Extract the [X, Y] coordinate from the center of the cell holding the provided text.  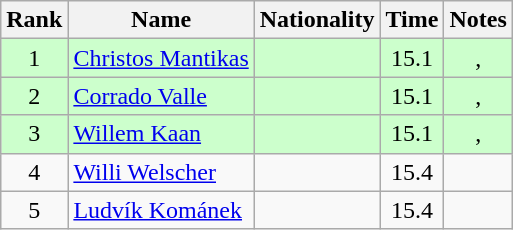
3 [34, 134]
Name [161, 20]
Ludvík Kománek [161, 210]
Nationality [317, 20]
Willi Welscher [161, 172]
Christos Mantikas [161, 58]
2 [34, 96]
Rank [34, 20]
1 [34, 58]
Time [412, 20]
Willem Kaan [161, 134]
Corrado Valle [161, 96]
4 [34, 172]
5 [34, 210]
Notes [478, 20]
